Return [x, y] of the center of cell containing provided text 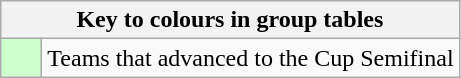
Teams that advanced to the Cup Semifinal [250, 58]
Key to colours in group tables [230, 20]
